Identify which cell holds the provided text, then report its [x, y] central coordinate. 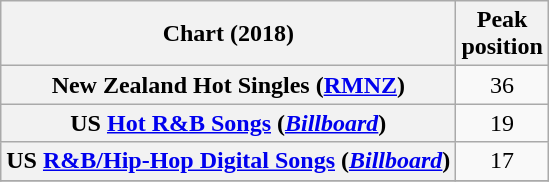
New Zealand Hot Singles (RMNZ) [228, 85]
US R&B/Hip-Hop Digital Songs (Billboard) [228, 161]
Peak position [502, 34]
17 [502, 161]
36 [502, 85]
Chart (2018) [228, 34]
19 [502, 123]
US Hot R&B Songs (Billboard) [228, 123]
